Scan for the cell matching the given text and deliver its (X, Y) coordinate at center. 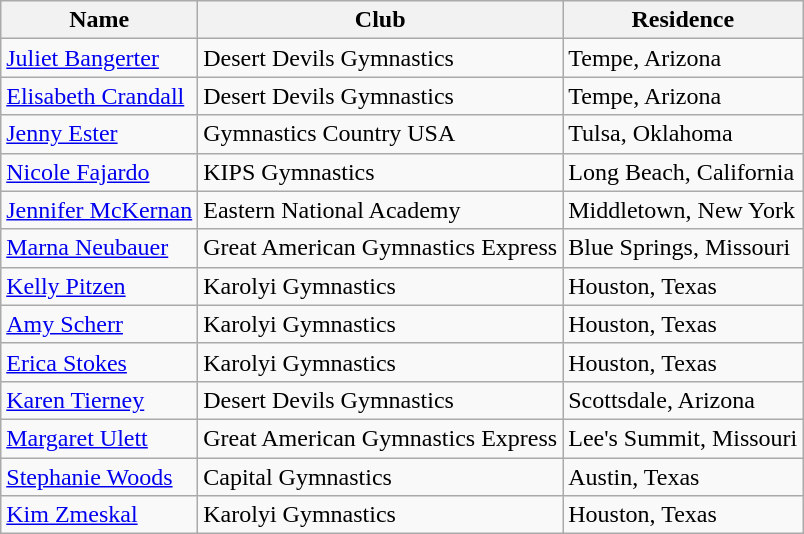
Stephanie Woods (100, 477)
Capital Gymnastics (380, 477)
Erica Stokes (100, 362)
Juliet Bangerter (100, 58)
KIPS Gymnastics (380, 172)
Elisabeth Crandall (100, 96)
Marna Neubauer (100, 248)
Jennifer McKernan (100, 210)
Residence (683, 20)
Long Beach, California (683, 172)
Kim Zmeskal (100, 515)
Kelly Pitzen (100, 286)
Club (380, 20)
Amy Scherr (100, 324)
Middletown, New York (683, 210)
Tulsa, Oklahoma (683, 134)
Karen Tierney (100, 400)
Margaret Ulett (100, 438)
Nicole Fajardo (100, 172)
Scottsdale, Arizona (683, 400)
Blue Springs, Missouri (683, 248)
Gymnastics Country USA (380, 134)
Austin, Texas (683, 477)
Jenny Ester (100, 134)
Lee's Summit, Missouri (683, 438)
Name (100, 20)
Eastern National Academy (380, 210)
